Return (X, Y) of the center of cell containing provided text 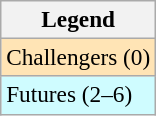
Challengers (0) (78, 57)
Futures (2–6) (78, 95)
Legend (78, 19)
